Return (X, Y) of the center of cell containing provided text 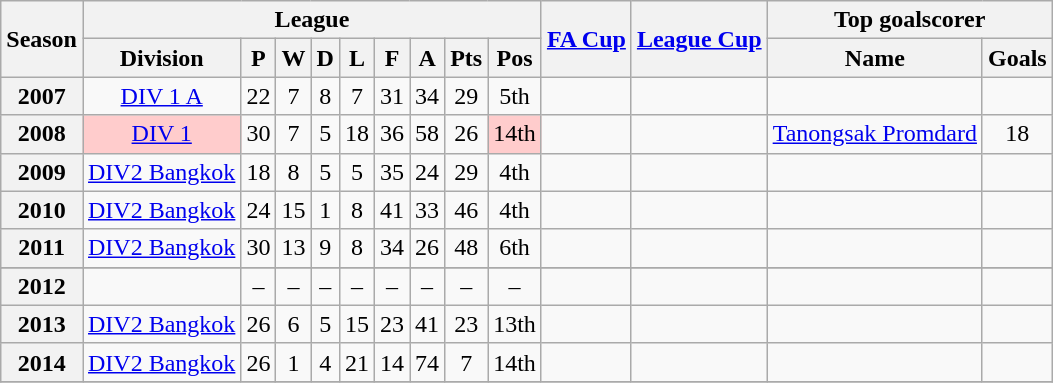
2008 (42, 134)
4 (325, 362)
Goals (1017, 58)
35 (392, 172)
2010 (42, 210)
P (258, 58)
6th (515, 248)
36 (392, 134)
Pos (515, 58)
A (428, 58)
2013 (42, 324)
33 (428, 210)
League (312, 20)
48 (466, 248)
21 (356, 362)
31 (392, 96)
2007 (42, 96)
Pts (466, 58)
F (392, 58)
W (294, 58)
League Cup (699, 39)
Name (874, 58)
13th (515, 324)
74 (428, 362)
13 (294, 248)
Season (42, 39)
2009 (42, 172)
Tanongsak Promdard (874, 134)
14 (392, 362)
2011 (42, 248)
2012 (42, 286)
DIV 1 A (161, 96)
L (356, 58)
D (325, 58)
9 (325, 248)
Top goalscorer (910, 20)
5th (515, 96)
6 (294, 324)
Division (161, 58)
FA Cup (586, 39)
2014 (42, 362)
22 (258, 96)
46 (466, 210)
58 (428, 134)
DIV 1 (161, 134)
